Return the [x, y] coordinate for the center point of the cell that contains the specified text.  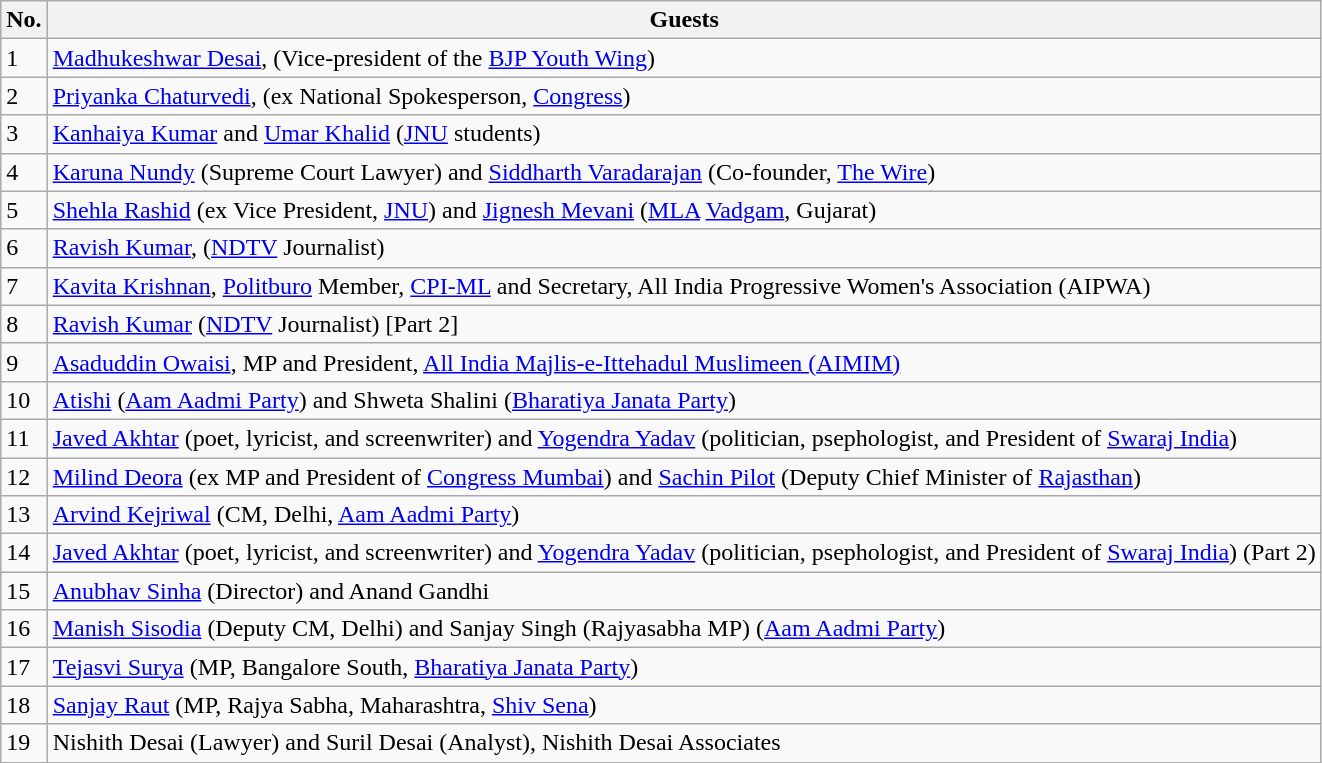
4 [24, 172]
Sanjay Raut (MP, Rajya Sabha, Maharashtra, Shiv Sena) [684, 705]
10 [24, 400]
18 [24, 705]
Tejasvi Surya (MP, Bangalore South, Bharatiya Janata Party) [684, 667]
14 [24, 553]
Asaduddin Owaisi, MP and President, All India Majlis-e-Ittehadul Muslimeen (AIMIM) [684, 362]
Kavita Krishnan, Politburo Member, CPI-ML and Secretary, All India Progressive Women's Association (AIPWA) [684, 286]
2 [24, 96]
Ravish Kumar (NDTV Journalist) [Part 2] [684, 324]
7 [24, 286]
Javed Akhtar (poet, lyricist, and screenwriter) and Yogendra Yadav (politician, psephologist, and President of Swaraj India) [684, 438]
9 [24, 362]
12 [24, 477]
Javed Akhtar (poet, lyricist, and screenwriter) and Yogendra Yadav (politician, psephologist, and President of Swaraj India) (Part 2) [684, 553]
Atishi (Aam Aadmi Party) and Shweta Shalini (Bharatiya Janata Party) [684, 400]
Milind Deora (ex MP and President of Congress Mumbai) and Sachin Pilot (Deputy Chief Minister of Rajasthan) [684, 477]
5 [24, 210]
Madhukeshwar Desai, (Vice-president of the BJP Youth Wing) [684, 58]
Priyanka Chaturvedi, (ex National Spokesperson, Congress) [684, 96]
No. [24, 20]
6 [24, 248]
13 [24, 515]
Nishith Desai (Lawyer) and Suril Desai (Analyst), Nishith Desai Associates [684, 743]
16 [24, 629]
19 [24, 743]
11 [24, 438]
Ravish Kumar, (NDTV Journalist) [684, 248]
Arvind Kejriwal (CM, Delhi, Aam Aadmi Party) [684, 515]
15 [24, 591]
Kanhaiya Kumar and Umar Khalid (JNU students) [684, 134]
17 [24, 667]
Manish Sisodia (Deputy CM, Delhi) and Sanjay Singh (Rajyasabha MP) (Aam Aadmi Party) [684, 629]
3 [24, 134]
8 [24, 324]
1 [24, 58]
Guests [684, 20]
Shehla Rashid (ex Vice President, JNU) and Jignesh Mevani (MLA Vadgam, Gujarat) [684, 210]
Karuna Nundy (Supreme Court Lawyer) and Siddharth Varadarajan (Co-founder, The Wire) [684, 172]
Anubhav Sinha (Director) and Anand Gandhi [684, 591]
